Locate the cell with the specified text and output its (x, y) center coordinate. 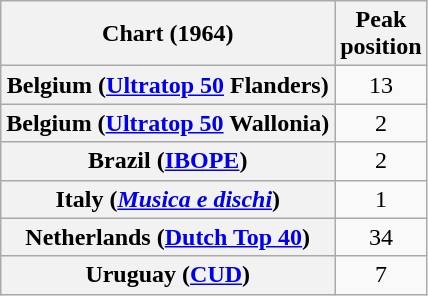
Brazil (IBOPE) (168, 161)
Netherlands (Dutch Top 40) (168, 237)
34 (381, 237)
1 (381, 199)
7 (381, 275)
Belgium (Ultratop 50 Flanders) (168, 85)
13 (381, 85)
Peakposition (381, 34)
Uruguay (CUD) (168, 275)
Chart (1964) (168, 34)
Italy (Musica e dischi) (168, 199)
Belgium (Ultratop 50 Wallonia) (168, 123)
